Provide the [x, y] coordinate of the cell's center where the given text is located.  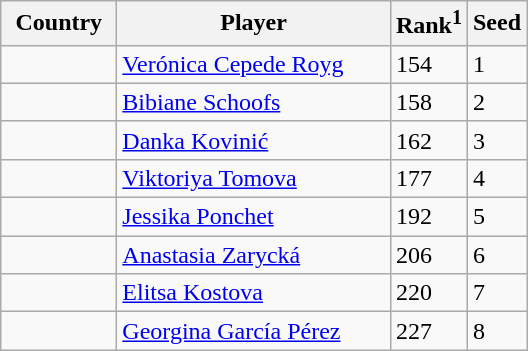
Seed [496, 24]
Anastasia Zarycká [254, 255]
206 [428, 255]
Danka Kovinić [254, 140]
Georgina García Pérez [254, 331]
Country [59, 24]
7 [496, 293]
158 [428, 102]
162 [428, 140]
220 [428, 293]
Viktoriya Tomova [254, 178]
Elitsa Kostova [254, 293]
192 [428, 217]
Player [254, 24]
8 [496, 331]
4 [496, 178]
Jessika Ponchet [254, 217]
3 [496, 140]
Rank1 [428, 24]
6 [496, 255]
154 [428, 64]
Verónica Cepede Royg [254, 64]
5 [496, 217]
177 [428, 178]
227 [428, 331]
1 [496, 64]
Bibiane Schoofs [254, 102]
2 [496, 102]
